Extract the (x, y) coordinate from the center of the cell holding the provided text.  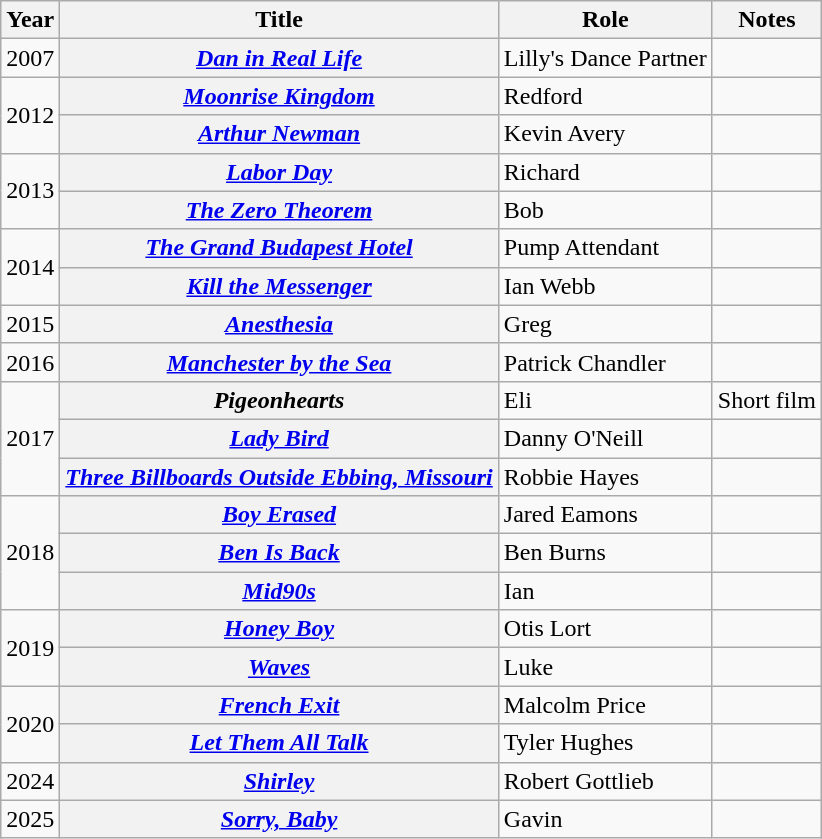
2019 (30, 648)
Boy Erased (279, 515)
Ben Burns (605, 553)
Pump Attendant (605, 248)
2007 (30, 58)
Otis Lort (605, 629)
Tyler Hughes (605, 743)
Ian (605, 591)
Moonrise Kingdom (279, 96)
Short film (766, 400)
2025 (30, 819)
Lilly's Dance Partner (605, 58)
Shirley (279, 781)
Lady Bird (279, 438)
Greg (605, 324)
Honey Boy (279, 629)
2015 (30, 324)
2014 (30, 267)
2018 (30, 553)
Robert Gottlieb (605, 781)
Dan in Real Life (279, 58)
Kevin Avery (605, 134)
Ben Is Back (279, 553)
Let Them All Talk (279, 743)
Arthur Newman (279, 134)
French Exit (279, 705)
Title (279, 20)
Notes (766, 20)
Patrick Chandler (605, 362)
Richard (605, 172)
Gavin (605, 819)
2017 (30, 438)
The Grand Budapest Hotel (279, 248)
2024 (30, 781)
Role (605, 20)
Labor Day (279, 172)
Three Billboards Outside Ebbing, Missouri (279, 477)
Pigeonhearts (279, 400)
Luke (605, 667)
Bob (605, 210)
Kill the Messenger (279, 286)
Mid90s (279, 591)
Malcolm Price (605, 705)
Eli (605, 400)
Year (30, 20)
Danny O'Neill (605, 438)
2012 (30, 115)
Jared Eamons (605, 515)
2016 (30, 362)
Ian Webb (605, 286)
2020 (30, 724)
Robbie Hayes (605, 477)
2013 (30, 191)
Sorry, Baby (279, 819)
Anesthesia (279, 324)
Redford (605, 96)
The Zero Theorem (279, 210)
Manchester by the Sea (279, 362)
Waves (279, 667)
